From the cell containing the given text, extract its center point as [X, Y] coordinate. 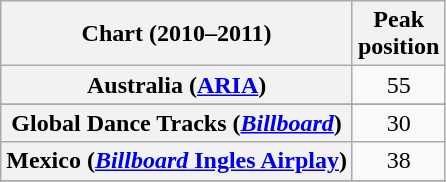
Global Dance Tracks (Billboard) [177, 123]
Australia (ARIA) [177, 85]
Peakposition [398, 34]
30 [398, 123]
Chart (2010–2011) [177, 34]
Mexico (Billboard Ingles Airplay) [177, 161]
38 [398, 161]
55 [398, 85]
